Return (x, y) of the center of cell containing provided text 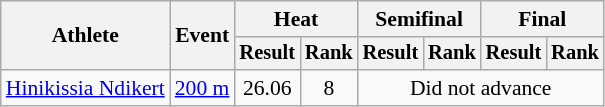
Heat (296, 19)
200 m (202, 88)
Semifinal (420, 19)
Hinikissia Ndikert (86, 88)
Final (542, 19)
26.06 (267, 88)
Did not advance (481, 88)
Athlete (86, 36)
Event (202, 36)
8 (329, 88)
